Determine the [X, Y] coordinate at the center of the cell enclosing the given text.  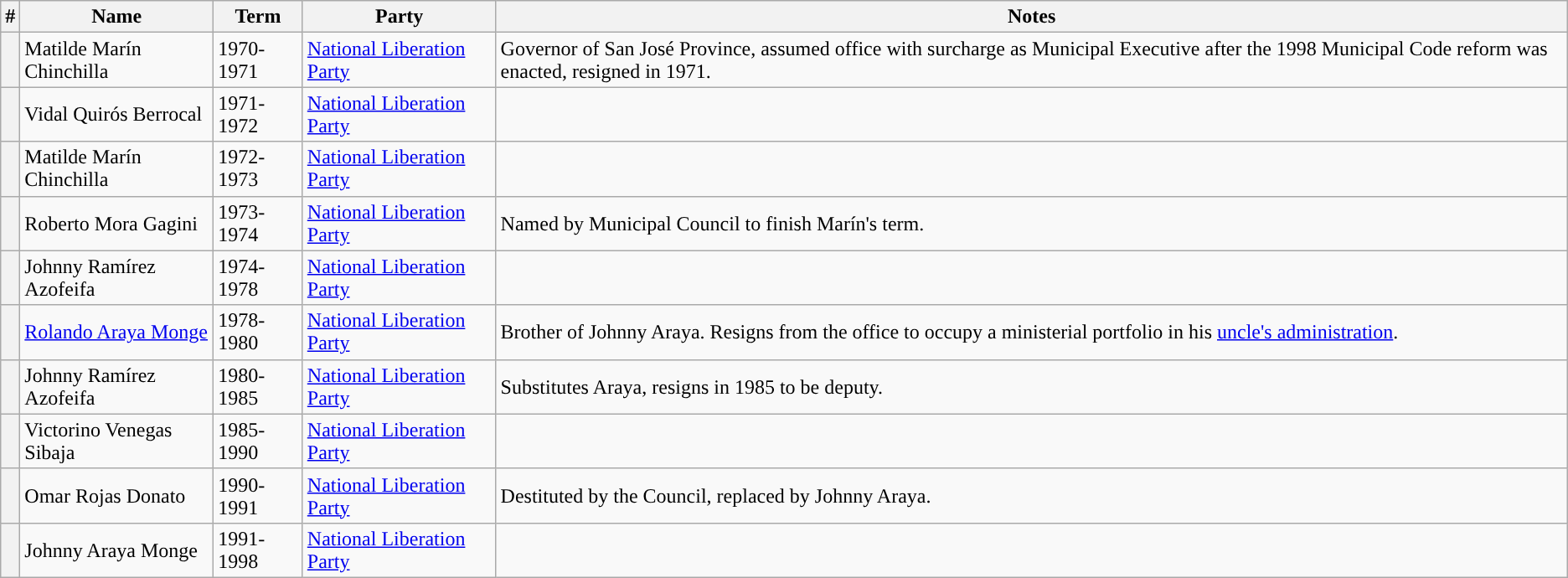
Name [117, 17]
# [10, 17]
1970-1971 [258, 60]
Johnny Araya Monge [117, 550]
Vidal Quirós Berrocal [117, 114]
Destituted by the Council, replaced by Johnny Araya. [1032, 496]
Term [258, 17]
Named by Municipal Council to finish Marín's term. [1032, 223]
1990-1991 [258, 496]
1980-1985 [258, 387]
1978-1980 [258, 332]
Victorino Venegas Sibaja [117, 441]
1972-1973 [258, 169]
Brother of Johnny Araya. Resigns from the office to occupy a ministerial portfolio in his uncle's administration. [1032, 332]
1971-1972 [258, 114]
Roberto Mora Gagini [117, 223]
1991-1998 [258, 550]
Omar Rojas Donato [117, 496]
Notes [1032, 17]
1974-1978 [258, 278]
1985-1990 [258, 441]
Substitutes Araya, resigns in 1985 to be deputy. [1032, 387]
Party [399, 17]
Rolando Araya Monge [117, 332]
1973-1974 [258, 223]
